Pinpoint the cell where the given text exists, returning its (X, Y) midpoint coordinate. 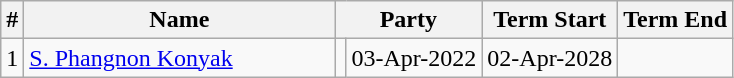
1 (12, 58)
02-Apr-2028 (550, 58)
Term Start (550, 20)
# (12, 20)
Name (180, 20)
S. Phangnon Konyak (180, 58)
Term End (676, 20)
Party (408, 20)
03-Apr-2022 (414, 58)
